Return (X, Y) of the center of cell containing provided text 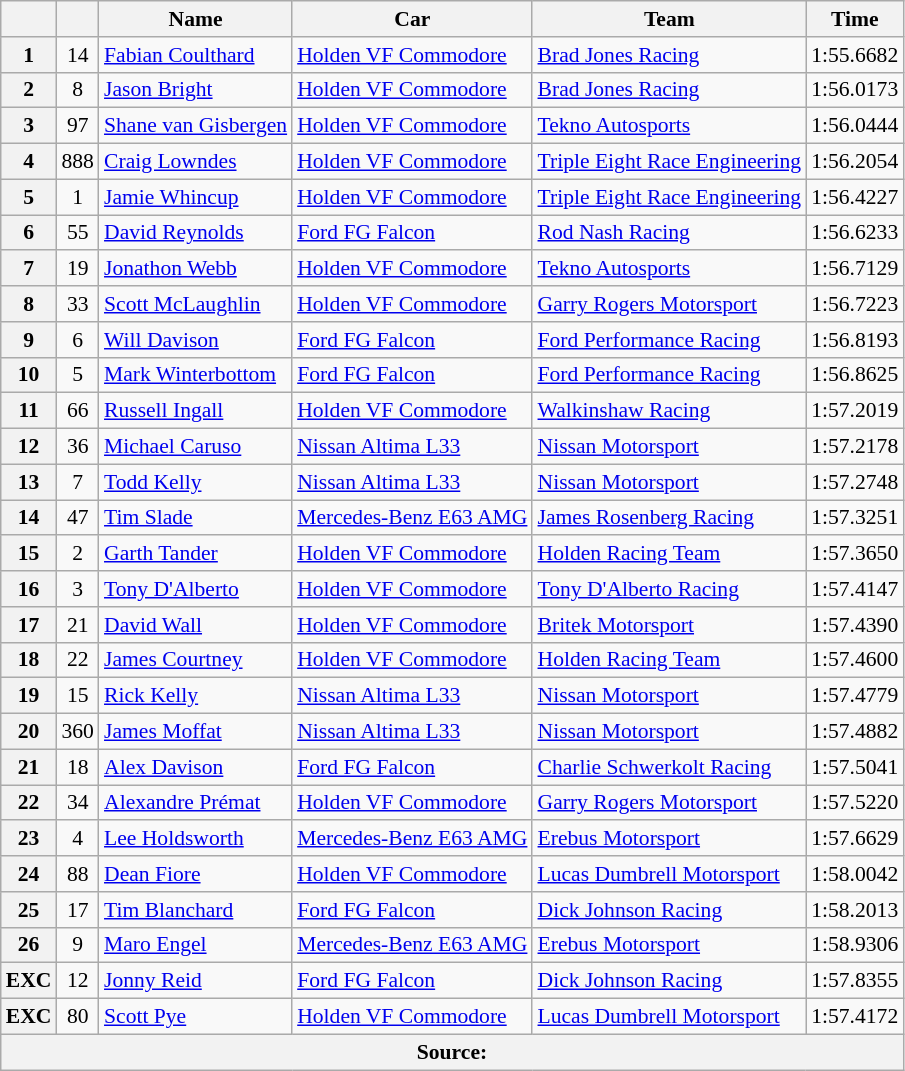
1:56.7223 (854, 304)
Alex Davison (196, 767)
1:57.2019 (854, 411)
10 (29, 375)
1:58.2013 (854, 910)
Scott McLaughlin (196, 304)
16 (29, 589)
Scott Pye (196, 1017)
1:57.4779 (854, 696)
Time (854, 19)
1:57.5041 (854, 767)
20 (29, 732)
1:57.4147 (854, 589)
1:56.0173 (854, 90)
Car (412, 19)
88 (78, 874)
1:56.8193 (854, 340)
36 (78, 447)
23 (29, 839)
1:57.3251 (854, 518)
1:57.3650 (854, 554)
Rod Nash Racing (669, 233)
Tim Slade (196, 518)
1:57.2748 (854, 482)
Mark Winterbottom (196, 375)
1:57.4882 (854, 732)
1:57.5220 (854, 803)
1:56.6233 (854, 233)
25 (29, 910)
1:57.2178 (854, 447)
Source: (452, 1052)
34 (78, 803)
Britek Motorsport (669, 625)
Tony D'Alberto Racing (669, 589)
Tim Blanchard (196, 910)
1:56.2054 (854, 162)
1:57.8355 (854, 981)
24 (29, 874)
11 (29, 411)
David Wall (196, 625)
Jason Bright (196, 90)
1:56.8625 (854, 375)
James Moffat (196, 732)
1:57.4390 (854, 625)
97 (78, 126)
47 (78, 518)
Jonny Reid (196, 981)
James Courtney (196, 660)
33 (78, 304)
Alexandre Prémat (196, 803)
1:55.6682 (854, 55)
Rick Kelly (196, 696)
1:56.0444 (854, 126)
66 (78, 411)
55 (78, 233)
13 (29, 482)
1:56.4227 (854, 197)
Lee Holdsworth (196, 839)
Fabian Coulthard (196, 55)
Michael Caruso (196, 447)
Charlie Schwerkolt Racing (669, 767)
Garth Tander (196, 554)
1:57.6629 (854, 839)
Team (669, 19)
Todd Kelly (196, 482)
David Reynolds (196, 233)
Craig Lowndes (196, 162)
1:57.4600 (854, 660)
Dean Fiore (196, 874)
1:56.7129 (854, 269)
Jamie Whincup (196, 197)
Maro Engel (196, 945)
Shane van Gisbergen (196, 126)
80 (78, 1017)
James Rosenberg Racing (669, 518)
Russell Ingall (196, 411)
26 (29, 945)
1:58.0042 (854, 874)
1:57.4172 (854, 1017)
Tony D'Alberto (196, 589)
1:58.9306 (854, 945)
Walkinshaw Racing (669, 411)
Jonathon Webb (196, 269)
888 (78, 162)
360 (78, 732)
Will Davison (196, 340)
Name (196, 19)
